For the text-containing cell, return its midpoint in (X, Y) coordinate format. 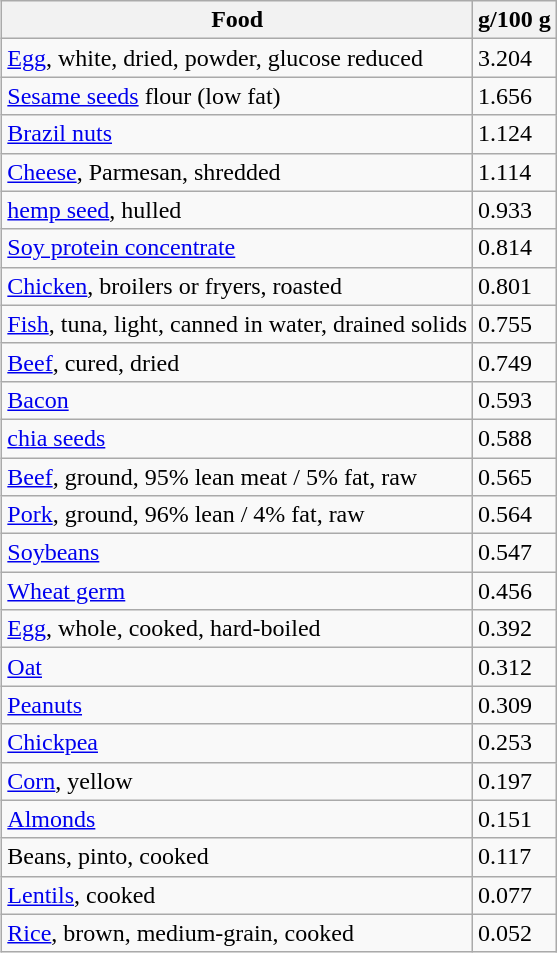
0.117 (515, 857)
0.392 (515, 629)
0.312 (515, 667)
Fish, tuna, light, canned in water, drained solids (238, 324)
Chickpea (238, 743)
1.124 (515, 134)
0.564 (515, 515)
Food (238, 20)
0.593 (515, 400)
Brazil nuts (238, 134)
Peanuts (238, 705)
0.755 (515, 324)
Beef, cured, dried (238, 362)
0.151 (515, 819)
Almonds (238, 819)
Cheese, Parmesan, shredded (238, 172)
hemp seed, hulled (238, 210)
0.801 (515, 286)
g/100 g (515, 20)
1.656 (515, 96)
0.456 (515, 591)
Oat (238, 667)
Egg, whole, cooked, hard-boiled (238, 629)
Egg, white, dried, powder, glucose reduced (238, 58)
Corn, yellow (238, 781)
Lentils, cooked (238, 895)
1.114 (515, 172)
3.204 (515, 58)
0.749 (515, 362)
0.547 (515, 553)
0.077 (515, 895)
0.197 (515, 781)
0.052 (515, 933)
0.814 (515, 248)
Bacon (238, 400)
0.933 (515, 210)
0.253 (515, 743)
Soybeans (238, 553)
0.565 (515, 477)
0.588 (515, 438)
0.309 (515, 705)
Pork, ground, 96% lean / 4% fat, raw (238, 515)
Rice, brown, medium-grain, cooked (238, 933)
chia seeds (238, 438)
Beef, ground, 95% lean meat / 5% fat, raw (238, 477)
Soy protein concentrate (238, 248)
Chicken, broilers or fryers, roasted (238, 286)
Sesame seeds flour (low fat) (238, 96)
Wheat germ (238, 591)
Beans, pinto, cooked (238, 857)
